Detect which cell encompasses the target text, then output its (X, Y) center coordinate. 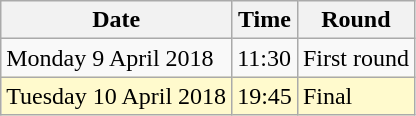
First round (356, 58)
Date (116, 20)
19:45 (265, 96)
Final (356, 96)
Round (356, 20)
Time (265, 20)
Tuesday 10 April 2018 (116, 96)
Monday 9 April 2018 (116, 58)
11:30 (265, 58)
